For the text-containing cell, return its midpoint in [X, Y] coordinate format. 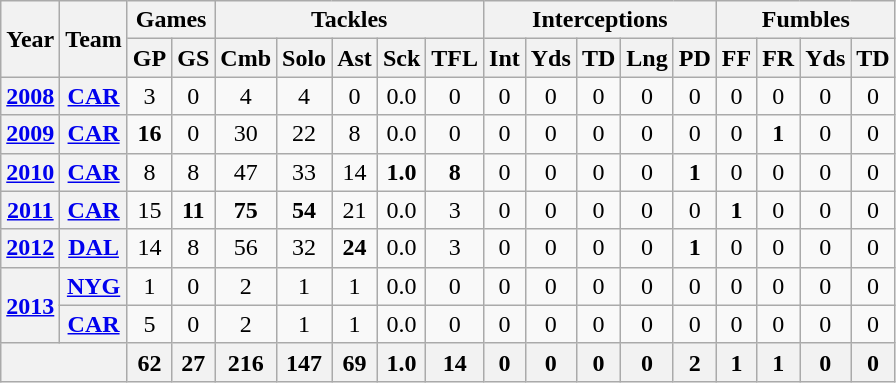
Ast [355, 58]
15 [149, 210]
2011 [30, 210]
Year [30, 39]
56 [246, 248]
Int [505, 58]
Interceptions [600, 20]
2009 [30, 134]
FF [736, 58]
22 [304, 134]
69 [355, 362]
Cmb [246, 58]
47 [246, 172]
Games [170, 20]
216 [246, 362]
11 [194, 210]
24 [355, 248]
5 [149, 324]
Solo [304, 58]
2013 [30, 305]
2012 [30, 248]
16 [149, 134]
54 [304, 210]
Tackles [350, 20]
GP [149, 58]
DAL [94, 248]
PD [694, 58]
27 [194, 362]
75 [246, 210]
32 [304, 248]
33 [304, 172]
62 [149, 362]
Lng [647, 58]
2008 [30, 96]
2010 [30, 172]
FR [778, 58]
30 [246, 134]
NYG [94, 286]
21 [355, 210]
TFL [455, 58]
147 [304, 362]
GS [194, 58]
Fumbles [806, 20]
Team [94, 39]
Sck [401, 58]
